Provide the (X, Y) coordinate of the cell's center where the given text is located.  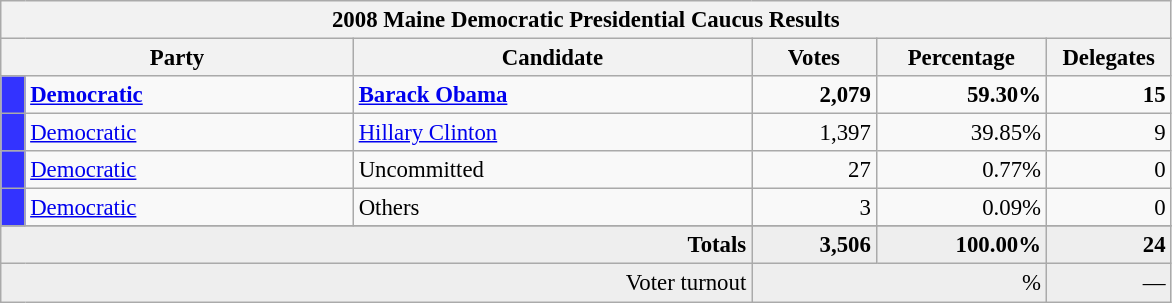
27 (814, 170)
Votes (814, 58)
0.77% (961, 170)
59.30% (961, 95)
% (900, 283)
Totals (376, 245)
9 (1108, 133)
39.85% (961, 133)
Voter turnout (376, 283)
3,506 (814, 245)
2,079 (814, 95)
3 (814, 208)
Barack Obama (552, 95)
Hillary Clinton (552, 133)
Others (552, 208)
Percentage (961, 58)
0.09% (961, 208)
— (1108, 283)
1,397 (814, 133)
24 (1108, 245)
Delegates (1108, 58)
Candidate (552, 58)
15 (1108, 95)
100.00% (961, 245)
2008 Maine Democratic Presidential Caucus Results (586, 20)
Uncommitted (552, 170)
Party (178, 58)
